Identify which cell holds the provided text, then report its [x, y] central coordinate. 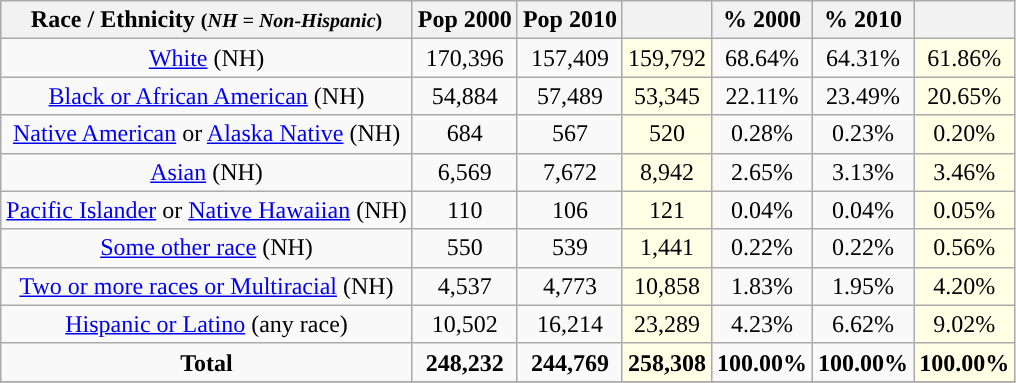
9.02% [964, 324]
22.11% [762, 96]
64.31% [864, 58]
8,942 [666, 172]
10,502 [464, 324]
539 [570, 248]
10,858 [666, 286]
4,773 [570, 286]
1.83% [762, 286]
567 [570, 134]
20.65% [964, 96]
23,289 [666, 324]
3.13% [864, 172]
61.86% [964, 58]
0.05% [964, 210]
110 [464, 210]
53,345 [666, 96]
57,489 [570, 96]
3.46% [964, 172]
% 2010 [864, 20]
4.23% [762, 324]
520 [666, 134]
Race / Ethnicity (NH = Non-Hispanic) [207, 20]
White (NH) [207, 58]
550 [464, 248]
157,409 [570, 58]
Native American or Alaska Native (NH) [207, 134]
Pacific Islander or Native Hawaiian (NH) [207, 210]
159,792 [666, 58]
121 [666, 210]
54,884 [464, 96]
258,308 [666, 362]
Pop 2000 [464, 20]
6.62% [864, 324]
0.23% [864, 134]
16,214 [570, 324]
Hispanic or Latino (any race) [207, 324]
Two or more races or Multiracial (NH) [207, 286]
170,396 [464, 58]
1,441 [666, 248]
0.28% [762, 134]
0.20% [964, 134]
248,232 [464, 362]
68.64% [762, 58]
Black or African American (NH) [207, 96]
244,769 [570, 362]
4.20% [964, 286]
7,672 [570, 172]
Total [207, 362]
23.49% [864, 96]
4,537 [464, 286]
% 2000 [762, 20]
0.56% [964, 248]
106 [570, 210]
2.65% [762, 172]
Pop 2010 [570, 20]
Asian (NH) [207, 172]
6,569 [464, 172]
684 [464, 134]
1.95% [864, 286]
Some other race (NH) [207, 248]
